Return (x, y) of the center of cell containing provided text 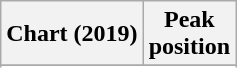
Chart (2019) (72, 34)
Peakposition (189, 34)
